Detect which cell encompasses the target text, then output its (x, y) center coordinate. 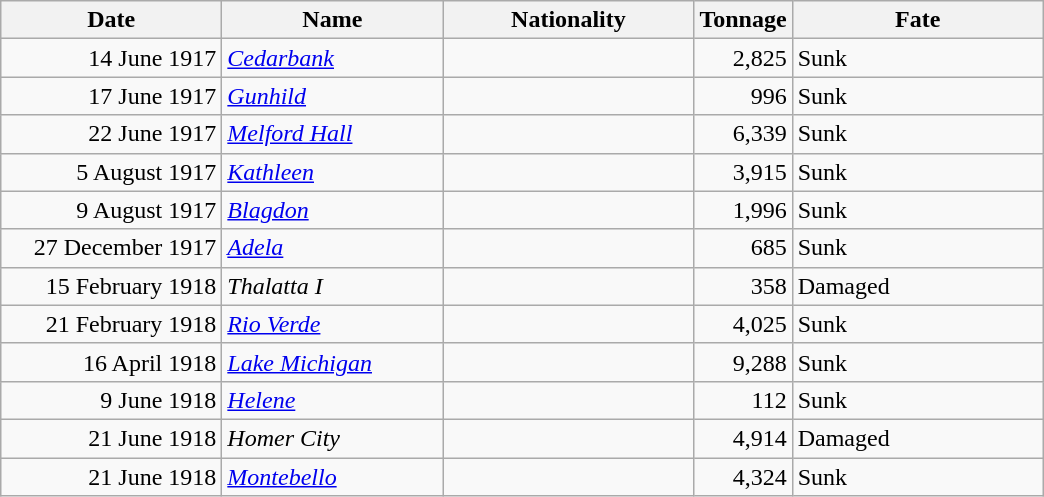
27 December 1917 (112, 248)
Lake Michigan (332, 362)
21 February 1918 (112, 324)
358 (743, 286)
Thalatta I (332, 286)
Tonnage (743, 20)
16 April 1918 (112, 362)
9,288 (743, 362)
6,339 (743, 134)
9 June 1918 (112, 400)
Homer City (332, 438)
Montebello (332, 477)
Name (332, 20)
Blagdon (332, 210)
Date (112, 20)
5 August 1917 (112, 172)
Fate (918, 20)
15 February 1918 (112, 286)
17 June 1917 (112, 96)
4,914 (743, 438)
4,324 (743, 477)
112 (743, 400)
3,915 (743, 172)
14 June 1917 (112, 58)
Helene (332, 400)
Nationality (568, 20)
Melford Hall (332, 134)
Rio Verde (332, 324)
9 August 1917 (112, 210)
1,996 (743, 210)
Gunhild (332, 96)
996 (743, 96)
Kathleen (332, 172)
Cedarbank (332, 58)
685 (743, 248)
2,825 (743, 58)
4,025 (743, 324)
Adela (332, 248)
22 June 1917 (112, 134)
